For the text-containing cell, return its midpoint in (x, y) coordinate format. 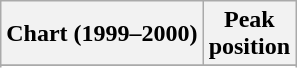
Peakposition (249, 34)
Chart (1999–2000) (102, 34)
